Find where the given text appears and provide that cell's center as [x, y] coordinate. 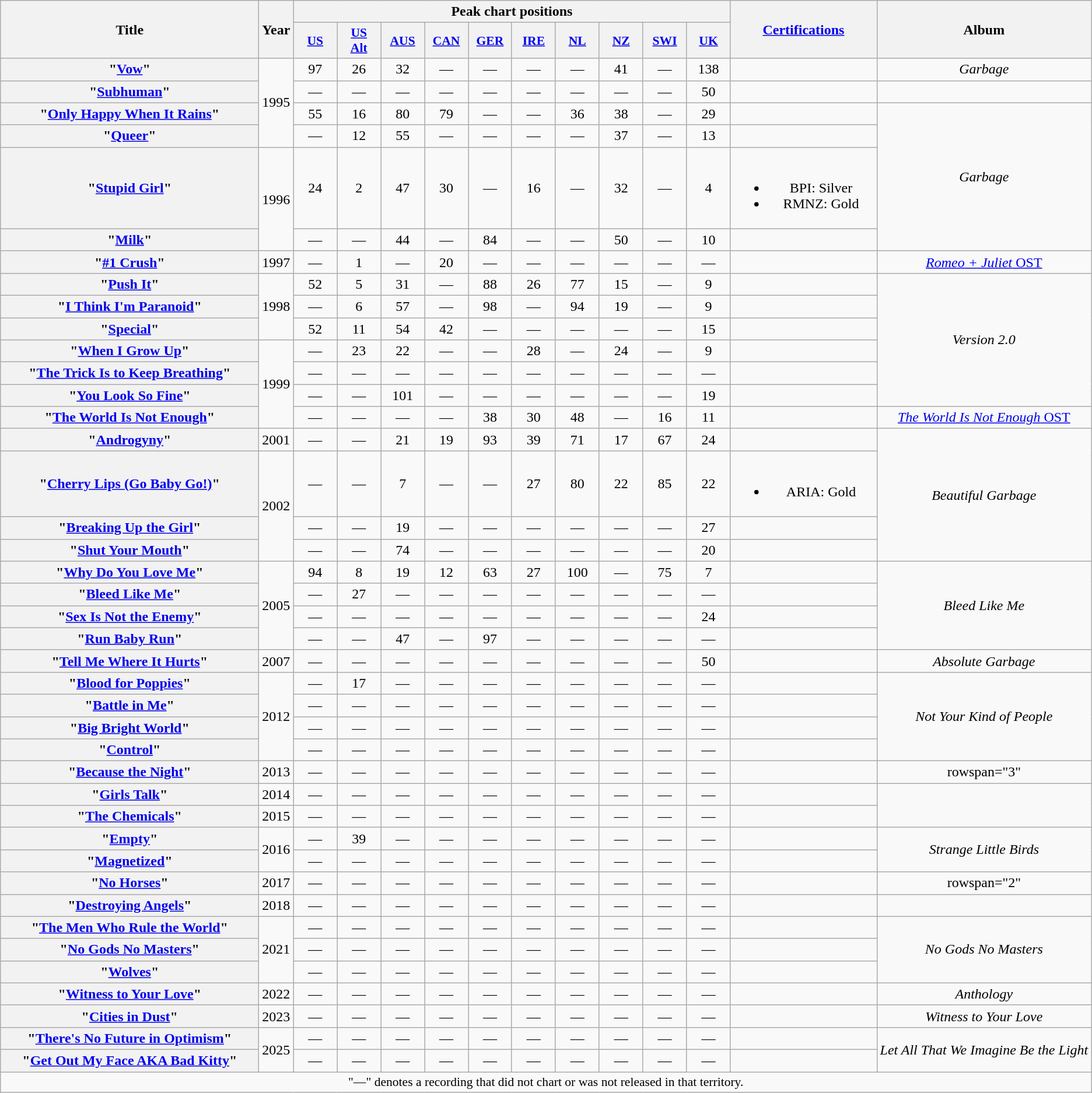
2007 [276, 661]
10 [708, 240]
Bleed Like Me [984, 605]
GER [490, 41]
rowspan="3" [984, 772]
US [315, 41]
"Special" [129, 328]
"I Think I'm Paranoid" [129, 306]
138 [708, 69]
Not Your Kind of People [984, 716]
2002 [276, 506]
29 [708, 114]
"Vow" [129, 69]
"Milk" [129, 240]
63 [490, 572]
93 [490, 440]
4 [708, 188]
100 [577, 572]
48 [577, 418]
NZ [621, 41]
"Stupid Girl" [129, 188]
"Only Happy When It Rains" [129, 114]
88 [490, 284]
31 [402, 284]
Witness to Your Love [984, 1016]
21 [402, 440]
"Cherry Lips (Go Baby Go!)" [129, 484]
44 [402, 240]
Title [129, 29]
ARIA: Gold [804, 484]
BPI: SilverRMNZ: Gold [804, 188]
71 [577, 440]
The World Is Not Enough OST [984, 418]
"When I Grow Up" [129, 351]
Strange Little Birds [984, 850]
"Queer" [129, 136]
"Cities in Dust" [129, 1016]
"There's No Future in Optimism" [129, 1038]
"Run Baby Run" [129, 639]
"#1 Crush" [129, 262]
"You Look So Fine" [129, 395]
"Battle in Me" [129, 705]
2017 [276, 883]
"The Trick Is to Keep Breathing" [129, 373]
"Control" [129, 750]
2001 [276, 440]
"Wolves" [129, 972]
2025 [276, 1049]
Peak chart positions [512, 12]
UK [708, 41]
Album [984, 29]
57 [402, 306]
23 [359, 351]
2014 [276, 794]
"Empty" [129, 839]
2 [359, 188]
IRE [533, 41]
"Sex Is Not the Enemy" [129, 616]
SWI [665, 41]
37 [621, 136]
"The World Is Not Enough" [129, 418]
1 [359, 262]
"Girls Talk" [129, 794]
"No Gods No Masters" [129, 950]
NL [577, 41]
"Why Do You Love Me" [129, 572]
rowspan="2" [984, 883]
Anthology [984, 994]
77 [577, 284]
Absolute Garbage [984, 661]
2023 [276, 1016]
36 [577, 114]
"No Horses" [129, 883]
2005 [276, 605]
"Destroying Angels" [129, 905]
1997 [276, 262]
54 [402, 328]
8 [359, 572]
2016 [276, 850]
"The Men Who Rule the World" [129, 927]
75 [665, 572]
Beautiful Garbage [984, 495]
101 [402, 395]
2022 [276, 994]
"The Chemicals" [129, 817]
6 [359, 306]
"Witness to Your Love" [129, 994]
74 [402, 550]
AUS [402, 41]
No Gods No Masters [984, 950]
1999 [276, 384]
USAlt [359, 41]
5 [359, 284]
"Push It" [129, 284]
"Magnetized" [129, 861]
41 [621, 69]
"Breaking Up the Girl" [129, 528]
98 [490, 306]
Romeo + Juliet OST [984, 262]
2015 [276, 817]
"Because the Night" [129, 772]
Year [276, 29]
2021 [276, 950]
"—" denotes a recording that did not chart or was not released in that territory. [546, 1083]
"Tell Me Where It Hurts" [129, 661]
85 [665, 484]
42 [447, 328]
13 [708, 136]
CAN [447, 41]
"Bleed Like Me" [129, 594]
"Shut Your Mouth" [129, 550]
2018 [276, 905]
Version 2.0 [984, 339]
28 [533, 351]
79 [447, 114]
"Subhuman" [129, 92]
"Get Out My Face AKA Bad Kitty" [129, 1060]
"Blood for Poppies" [129, 683]
2013 [276, 772]
67 [665, 440]
Let All That We Imagine Be the Light [984, 1049]
2012 [276, 716]
Certifications [804, 29]
84 [490, 240]
"Androgyny" [129, 440]
1995 [276, 103]
1998 [276, 306]
1996 [276, 199]
"Big Bright World" [129, 727]
